From the cell containing the given text, extract its center point as (X, Y) coordinate. 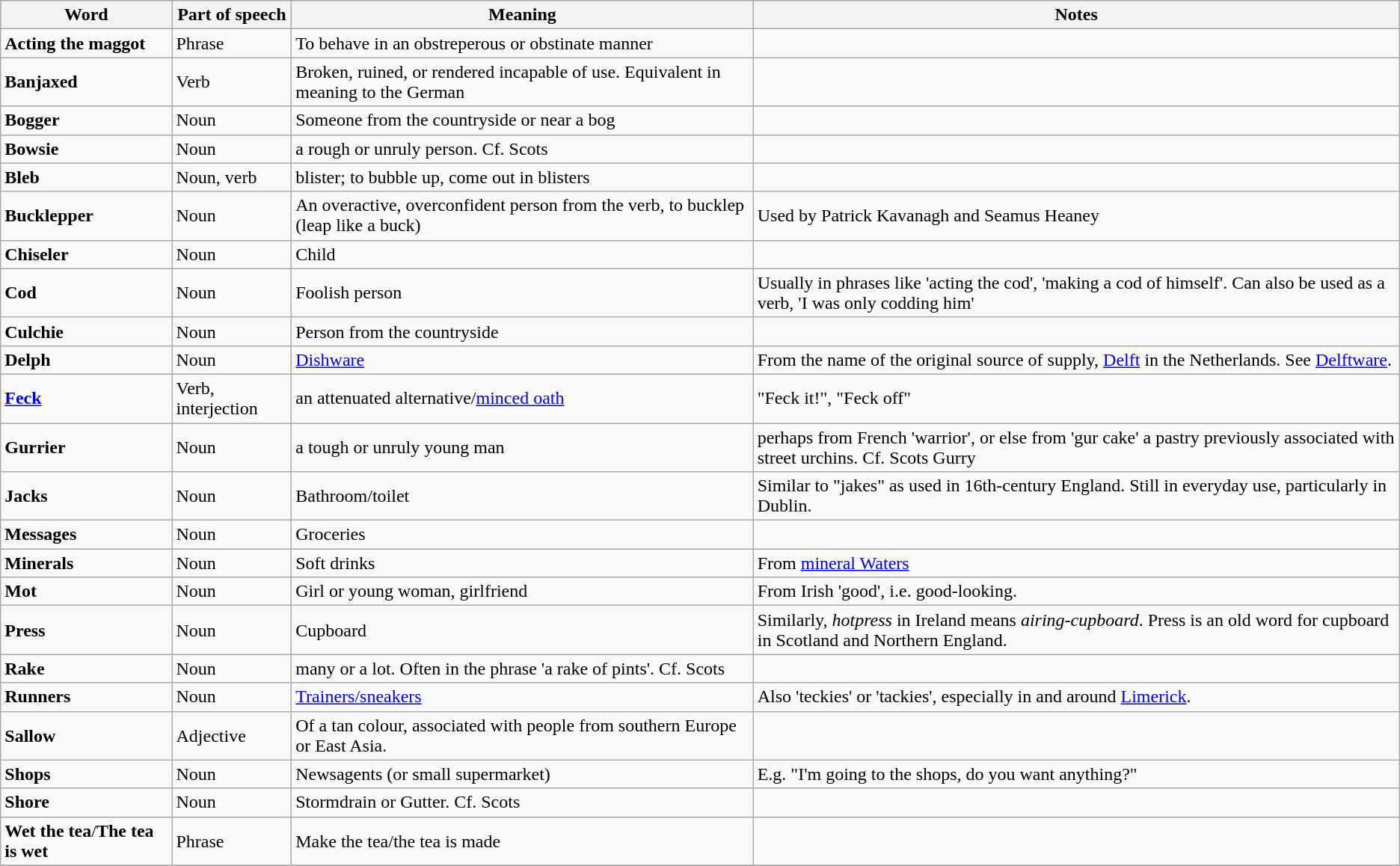
Usually in phrases like 'acting the cod', 'making a cod of himself'. Can also be used as a verb, 'I was only codding him' (1076, 293)
From Irish 'good', i.e. good-looking. (1076, 592)
Messages (87, 535)
From mineral Waters (1076, 563)
Person from the countryside (522, 331)
Stormdrain or Gutter. Cf. Scots (522, 802)
Gurrier (87, 447)
Banjaxed (87, 82)
Make the tea/the tea is made (522, 841)
Bowsie (87, 149)
a rough or unruly person. Cf. Scots (522, 149)
"Feck it!", "Feck off" (1076, 398)
Culchie (87, 331)
Child (522, 254)
Groceries (522, 535)
Mot (87, 592)
Trainers/sneakers (522, 697)
Bogger (87, 120)
Press (87, 630)
To behave in an obstreperous or obstinate manner (522, 43)
Similarly, hotpress in Ireland means airing-cupboard. Press is an old word for cupboard in Scotland and Northern England. (1076, 630)
Someone from the countryside or near a bog (522, 120)
Of a tan colour, associated with people from southern Europe or East Asia. (522, 736)
blister; to bubble up, come out in blisters (522, 177)
Part of speech (232, 15)
perhaps from French 'warrior', or else from 'gur cake' a pastry previously associated with street urchins. Cf. Scots Gurry (1076, 447)
Sallow (87, 736)
Bathroom/toilet (522, 497)
Chiseler (87, 254)
Cupboard (522, 630)
Cod (87, 293)
Shops (87, 774)
Girl or young woman, girlfriend (522, 592)
a tough or unruly young man (522, 447)
Newsagents (or small supermarket) (522, 774)
Wet the tea/The tea is wet (87, 841)
Also 'teckies' or 'tackies', especially in and around Limerick. (1076, 697)
Feck (87, 398)
Shore (87, 802)
Noun, verb (232, 177)
Foolish person (522, 293)
E.g. "I'm going to the shops, do you want anything?" (1076, 774)
Adjective (232, 736)
Notes (1076, 15)
Dishware (522, 360)
Runners (87, 697)
Minerals (87, 563)
Similar to "jakes" as used in 16th-century England. Still in everyday use, particularly in Dublin. (1076, 497)
Broken, ruined, or rendered incapable of use. Equivalent in meaning to the German (522, 82)
Verb, interjection (232, 398)
From the name of the original source of supply, Delft in the Netherlands. See Delftware. (1076, 360)
Bleb (87, 177)
Acting the maggot (87, 43)
many or a lot. Often in the phrase 'a rake of pints'. Cf. Scots (522, 669)
Rake (87, 669)
Bucklepper (87, 215)
Verb (232, 82)
An overactive, overconfident person from the verb, to bucklep (leap like a buck) (522, 215)
Jacks (87, 497)
an attenuated alternative/minced oath (522, 398)
Delph (87, 360)
Soft drinks (522, 563)
Word (87, 15)
Used by Patrick Kavanagh and Seamus Heaney (1076, 215)
Meaning (522, 15)
